Capture the cell that displays the provided text and extract its [X, Y] central coordinate. 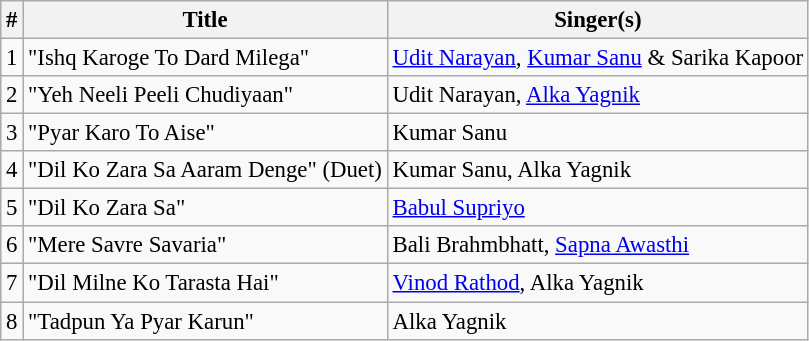
"Dil Ko Zara Sa Aaram Denge" (Duet) [205, 170]
2 [12, 95]
Vinod Rathod, Alka Yagnik [598, 283]
Singer(s) [598, 20]
Title [205, 20]
4 [12, 170]
Udit Narayan, Kumar Sanu & Sarika Kapoor [598, 58]
3 [12, 133]
"Dil Ko Zara Sa" [205, 208]
Babul Supriyo [598, 208]
Udit Narayan, Alka Yagnik [598, 95]
8 [12, 321]
"Dil Milne Ko Tarasta Hai" [205, 283]
1 [12, 58]
Bali Brahmbhatt, Sapna Awasthi [598, 245]
7 [12, 283]
Kumar Sanu, Alka Yagnik [598, 170]
"Pyar Karo To Aise" [205, 133]
# [12, 20]
Kumar Sanu [598, 133]
"Mere Savre Savaria" [205, 245]
"Yeh Neeli Peeli Chudiyaan" [205, 95]
6 [12, 245]
"Tadpun Ya Pyar Karun" [205, 321]
5 [12, 208]
"Ishq Karoge To Dard Milega" [205, 58]
Alka Yagnik [598, 321]
